For the text-containing cell, return its midpoint in [X, Y] coordinate format. 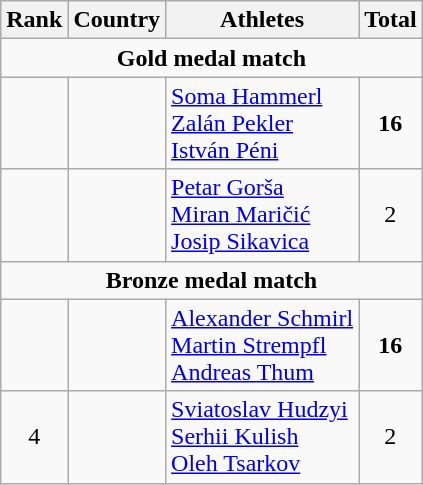
Alexander SchmirlMartin StrempflAndreas Thum [262, 345]
Rank [34, 20]
Gold medal match [212, 58]
Athletes [262, 20]
4 [34, 437]
Country [117, 20]
Soma HammerlZalán PeklerIstván Péni [262, 123]
Bronze medal match [212, 280]
Petar GoršaMiran MaričićJosip Sikavica [262, 215]
Sviatoslav HudzyiSerhii KulishOleh Tsarkov [262, 437]
Total [391, 20]
